Scan for the cell matching the given text and deliver its [X, Y] coordinate at center. 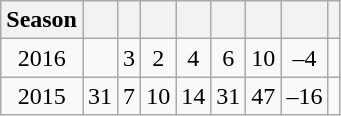
4 [194, 58]
–4 [304, 58]
2016 [42, 58]
–16 [304, 96]
2015 [42, 96]
7 [130, 96]
6 [228, 58]
2 [158, 58]
Season [42, 20]
14 [194, 96]
3 [130, 58]
47 [264, 96]
